Detect which cell encompasses the target text, then output its [X, Y] center coordinate. 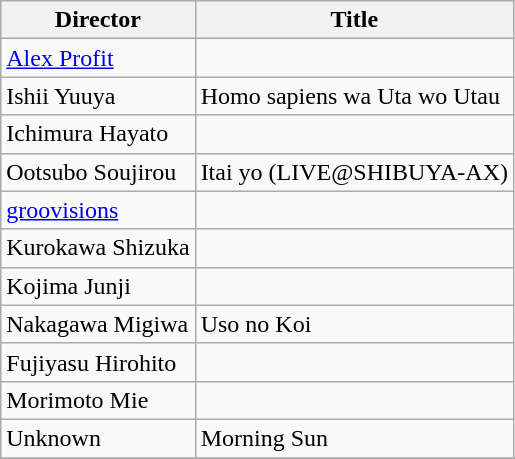
Ootsubo Soujirou [98, 172]
Kojima Junji [98, 286]
Director [98, 20]
Title [354, 20]
Ichimura Hayato [98, 134]
Kurokawa Shizuka [98, 248]
Morning Sun [354, 438]
Fujiyasu Hirohito [98, 362]
Alex Profit [98, 58]
Unknown [98, 438]
Homo sapiens wa Uta wo Utau [354, 96]
Itai yo (LIVE@SHIBUYA-AX) [354, 172]
Nakagawa Migiwa [98, 324]
Morimoto Mie [98, 400]
Ishii Yuuya [98, 96]
Uso no Koi [354, 324]
groovisions [98, 210]
